Scan for the cell matching the given text and deliver its (X, Y) coordinate at center. 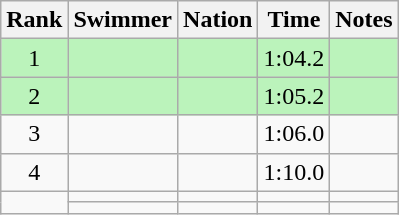
Notes (364, 20)
Time (294, 20)
Nation (218, 20)
Swimmer (123, 20)
2 (34, 96)
1:06.0 (294, 134)
1:10.0 (294, 172)
3 (34, 134)
1:04.2 (294, 58)
4 (34, 172)
1:05.2 (294, 96)
Rank (34, 20)
1 (34, 58)
